Capture the cell that displays the provided text and extract its (X, Y) central coordinate. 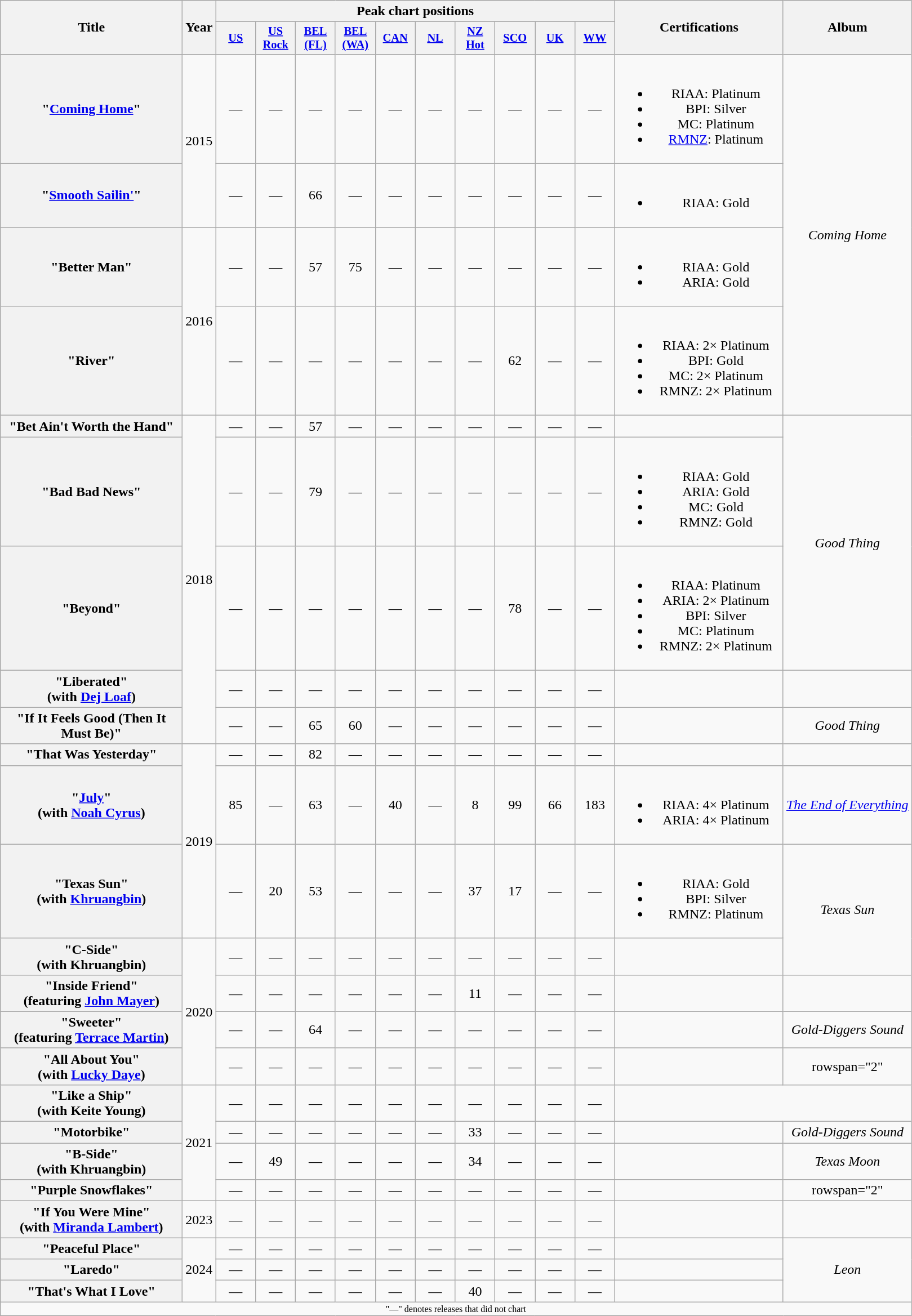
"If It Feels Good (Then It Must Be)" (91, 725)
"Texas Sun"(with Khruangbin) (91, 891)
"If You Were Mine"(with Miranda Lambert) (91, 1220)
SCO (515, 38)
78 (515, 608)
RIAA: 4× PlatinumARIA: 4× Platinum (699, 805)
11 (475, 993)
20 (276, 891)
82 (315, 755)
"That Was Yesterday" (91, 755)
85 (235, 805)
75 (355, 267)
US (235, 38)
BEL(FL) (315, 38)
"Coming Home" (91, 109)
34 (475, 1161)
"Beyond" (91, 608)
Texas Moon (847, 1161)
RIAA: GoldARIA: Gold (699, 267)
2015 (199, 141)
79 (315, 492)
37 (475, 891)
2020 (199, 1011)
2018 (199, 580)
"That's What I Love" (91, 1291)
49 (276, 1161)
RIAA: PlatinumARIA: 2× PlatinumBPI: SilverMC: PlatinumRMNZ: 2× Platinum (699, 608)
64 (315, 1029)
2021 (199, 1143)
"Purple Snowflakes" (91, 1190)
Certifications (699, 28)
53 (315, 891)
65 (315, 725)
"C-Side"(with Khruangbin) (91, 956)
"B-Side"(with Khruangbin) (91, 1161)
"Smooth Sailin'" (91, 196)
RIAA: Gold (699, 196)
USRock (276, 38)
"All About You"(with Lucky Daye) (91, 1067)
"Sweeter"(featuring Terrace Martin) (91, 1029)
62 (515, 361)
BEL(WA) (355, 38)
Album (847, 28)
"July"(with Noah Cyrus) (91, 805)
17 (515, 891)
33 (475, 1132)
RIAA: PlatinumBPI: SilverMC: PlatinumRMNZ: Platinum (699, 109)
"Like a Ship"(with Keite Young) (91, 1103)
2019 (199, 841)
"Motorbike" (91, 1132)
2023 (199, 1220)
"Peaceful Place" (91, 1248)
Leon (847, 1270)
"—" denotes releases that did not chart (456, 1309)
UK (555, 38)
Year (199, 28)
"Inside Friend"(featuring John Mayer) (91, 993)
"River" (91, 361)
"Better Man" (91, 267)
"Laredo" (91, 1270)
NL (435, 38)
Texas Sun (847, 909)
The End of Everything (847, 805)
"Bet Ain't Worth the Hand" (91, 426)
"Liberated"(with Dej Loaf) (91, 689)
NZHot (475, 38)
2024 (199, 1270)
WW (595, 38)
CAN (395, 38)
Coming Home (847, 234)
63 (315, 805)
Title (91, 28)
RIAA: GoldARIA: GoldMC: GoldRMNZ: Gold (699, 492)
2016 (199, 322)
RIAA: 2× PlatinumBPI: GoldMC: 2× PlatinumRMNZ: 2× Platinum (699, 361)
"Bad Bad News" (91, 492)
183 (595, 805)
99 (515, 805)
60 (355, 725)
RIAA: GoldBPI: SilverRMNZ: Platinum (699, 891)
8 (475, 805)
Peak chart positions (416, 11)
